Determine the (X, Y) coordinate at the center of the cell enclosing the given text.  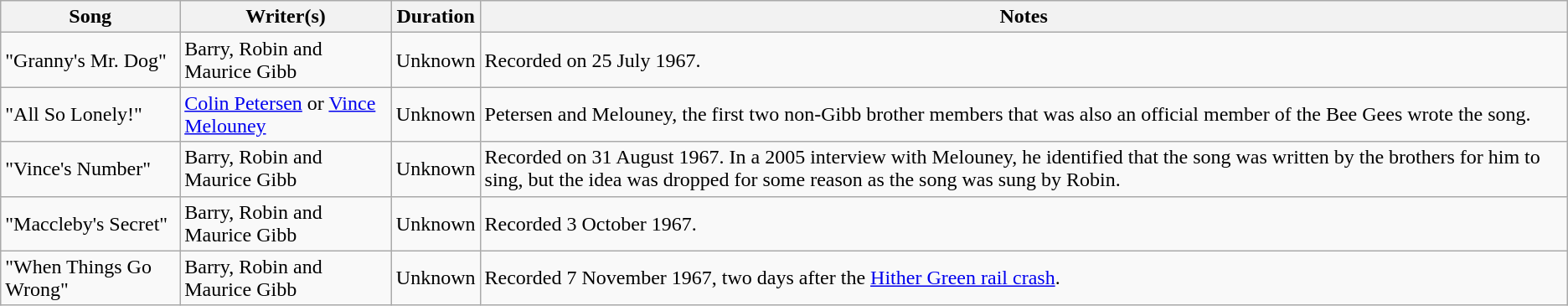
Recorded 7 November 1967, two days after the Hither Green rail crash. (1024, 278)
Writer(s) (286, 17)
Recorded 3 October 1967. (1024, 223)
"Maccleby's Secret" (90, 223)
"Granny's Mr. Dog" (90, 60)
Colin Petersen or Vince Melouney (286, 114)
"Vince's Number" (90, 169)
Notes (1024, 17)
Recorded on 25 July 1967. (1024, 60)
"When Things Go Wrong" (90, 278)
Song (90, 17)
Duration (436, 17)
"All So Lonely!" (90, 114)
Petersen and Melouney, the first two non-Gibb brother members that was also an official member of the Bee Gees wrote the song. (1024, 114)
